Output the [x, y] coordinate of the center of the cell containing the given text.  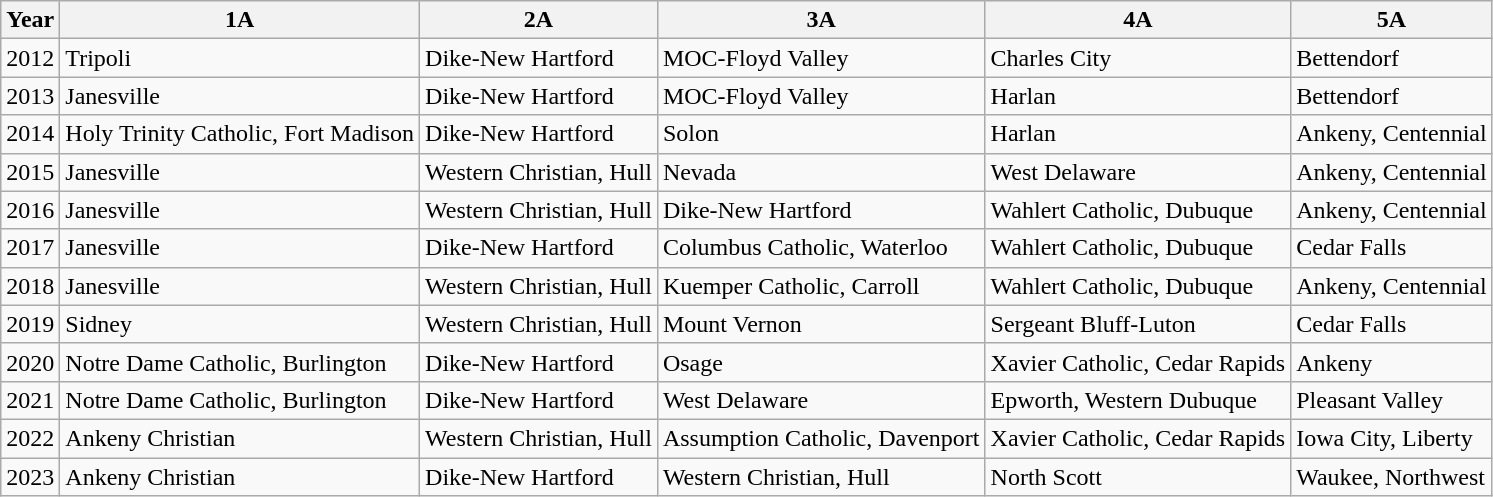
2021 [30, 400]
Epworth, Western Dubuque [1138, 400]
Columbus Catholic, Waterloo [821, 248]
2013 [30, 96]
Mount Vernon [821, 324]
2017 [30, 248]
2A [539, 20]
2014 [30, 134]
4A [1138, 20]
2022 [30, 438]
Pleasant Valley [1392, 400]
1A [240, 20]
Iowa City, Liberty [1392, 438]
3A [821, 20]
Ankeny [1392, 362]
Year [30, 20]
Sidney [240, 324]
2023 [30, 477]
Sergeant Bluff-Luton [1138, 324]
Holy Trinity Catholic, Fort Madison [240, 134]
Assumption Catholic, Davenport [821, 438]
2018 [30, 286]
2012 [30, 58]
North Scott [1138, 477]
Charles City [1138, 58]
2016 [30, 210]
2019 [30, 324]
Kuemper Catholic, Carroll [821, 286]
2015 [30, 172]
5A [1392, 20]
Nevada [821, 172]
Tripoli [240, 58]
Solon [821, 134]
2020 [30, 362]
Waukee, Northwest [1392, 477]
Osage [821, 362]
